Pinpoint the cell where the given text exists, returning its (x, y) midpoint coordinate. 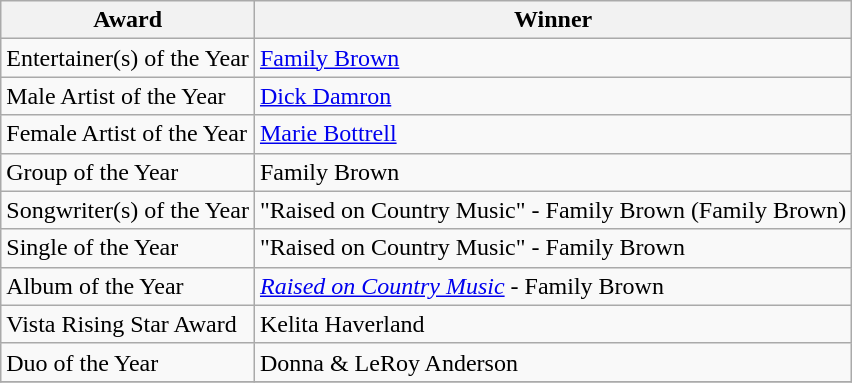
Female Artist of the Year (128, 134)
Group of the Year (128, 172)
Entertainer(s) of the Year (128, 58)
Donna & LeRoy Anderson (552, 362)
Album of the Year (128, 286)
Male Artist of the Year (128, 96)
Marie Bottrell (552, 134)
Vista Rising Star Award (128, 324)
Single of the Year (128, 248)
Duo of the Year (128, 362)
Kelita Haverland (552, 324)
Winner (552, 20)
Raised on Country Music - Family Brown (552, 286)
Award (128, 20)
Dick Damron (552, 96)
"Raised on Country Music" - Family Brown (Family Brown) (552, 210)
"Raised on Country Music" - Family Brown (552, 248)
Songwriter(s) of the Year (128, 210)
